Return [x, y] of the center of cell containing provided text 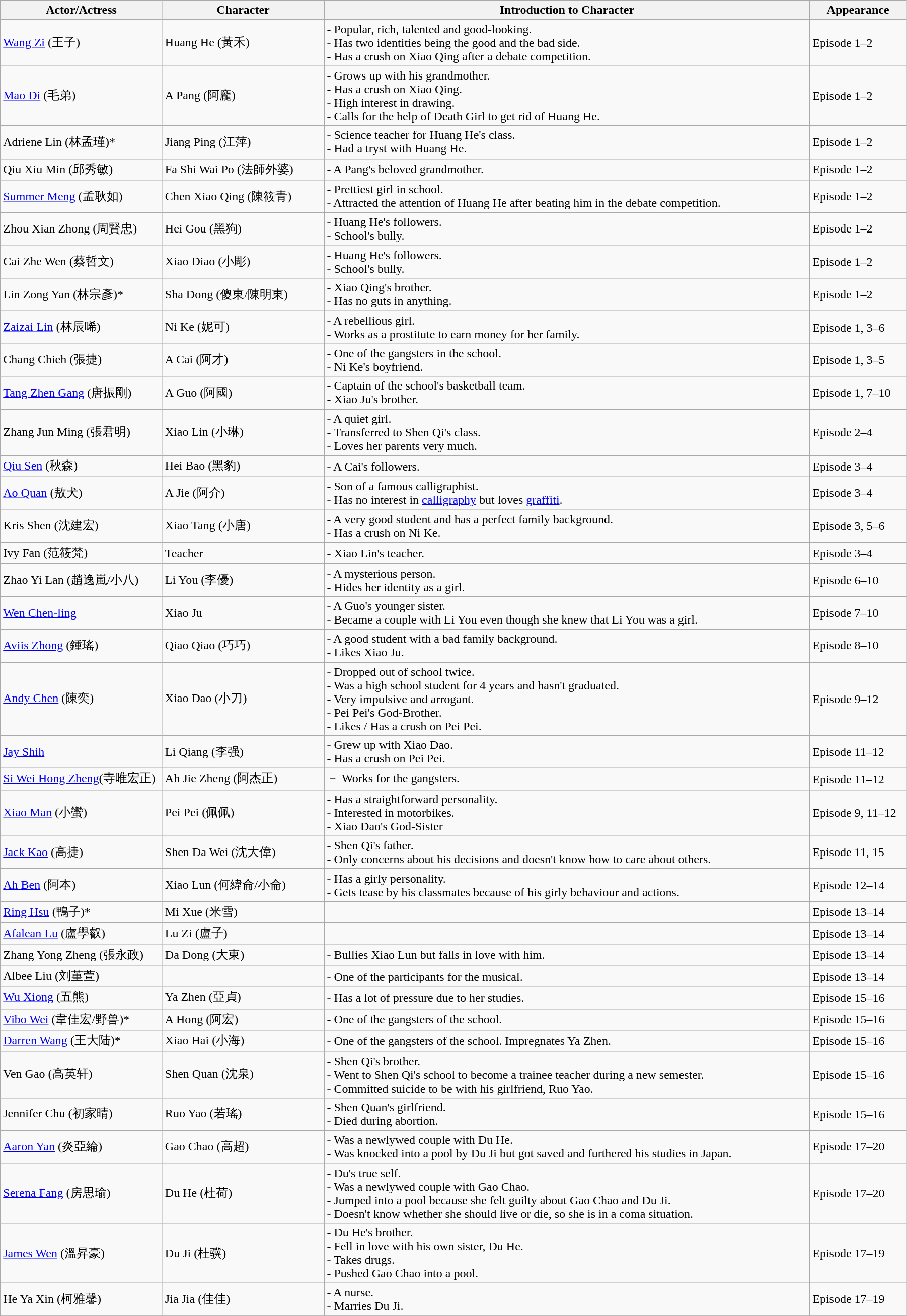
Aviis Zhong (鍾瑤) [82, 645]
- Du He's brother.- Fell in love with his own sister, Du He.- Takes drugs.- Pushed Gao Chao into a pool. [567, 1253]
Episode 12–14 [858, 885]
Li Qiang (李强) [243, 752]
Mao Di (毛弟) [82, 96]
Huang He (黃禾) [243, 43]
Serena Fang (房思瑜) [82, 1194]
A Pang (阿龐) [243, 96]
Andy Chen (陳奕) [82, 699]
Ruo Yao (若瑤) [243, 1114]
Xiao Dao (小刀) [243, 699]
Du Ji (杜骥) [243, 1253]
Zhou Xian Zhong (周賢忠) [82, 229]
Jiang Ping (江萍) [243, 142]
A Hong (阿宏) [243, 1020]
Kris Shen (沈建宏) [82, 526]
Lu Zi (盧子) [243, 934]
- One of the gangsters of the school. Impregnates Ya Zhen. [567, 1041]
- A rebellious girl.- Works as a prostitute to earn money for her family. [567, 327]
A Cai (阿才) [243, 360]
Zhang Yong Zheng (張永政) [82, 955]
Ni Ke (妮可) [243, 327]
Xiao Diao (小彫) [243, 262]
- Science teacher for Huang He's class.- Had a tryst with Huang He. [567, 142]
Qiao Qiao (巧巧) [243, 645]
- Grew up with Xiao Dao.- Has a crush on Pei Pei. [567, 752]
Ah Jie Zheng (阿杰正) [243, 779]
Adriene Lin (林孟瑾)* [82, 142]
- One of the gangsters in the school.- Ni Ke's boyfriend. [567, 360]
Pei Pei (佩佩) [243, 813]
Jack Kao (高捷) [82, 853]
Jia Jia (佳佳) [243, 1299]
Qiu Sen (秋森) [82, 466]
Afalean Lu (盧學叡) [82, 934]
Vibo Wei (韋佳宏/野兽)* [82, 1020]
Teacher [243, 554]
Zaizai Lin (林辰唏) [82, 327]
Cai Zhe Wen (蔡哲文) [82, 262]
Wen Chen-ling [82, 613]
- A Cai's followers. [567, 466]
Actor/Actress [82, 10]
- A mysterious person.- Hides her identity as a girl. [567, 580]
Li You (李優) [243, 580]
- A good student with a bad family background.- Likes Xiao Ju. [567, 645]
Episode 3, 5–6 [858, 526]
Gao Chao (高超) [243, 1146]
Xiao Lin (小琳) [243, 432]
Episode 9–12 [858, 699]
Jennifer Chu (初家晴) [82, 1114]
- A quiet girl.- Transferred to Shen Qi's class.- Loves her parents very much. [567, 432]
Ah Ben (阿本) [82, 885]
Character [243, 10]
- One of the participants for the musical. [567, 976]
Si Wei Hong Zheng(寺唯宏正) [82, 779]
Episode 6–10 [858, 580]
- A Guo's younger sister.- Became a couple with Li You even though she knew that Li You was a girl. [567, 613]
- Xiao Lin's teacher. [567, 554]
Episode 11, 15 [858, 853]
Ao Quan (敖犬) [82, 493]
Tang Zhen Gang (唐振剛) [82, 393]
James Wen (溫昇豪) [82, 1253]
Aaron Yan (炎亞綸) [82, 1146]
Episode 1, 3–5 [858, 360]
- Has a girly personality.- Gets tease by his classmates because of his girly behaviour and actions. [567, 885]
Episode 1, 7–10 [858, 393]
Darren Wang (王大陆)* [82, 1041]
A Jie (阿介) [243, 493]
- A nurse.- Marries Du Ji. [567, 1299]
Episode 8–10 [858, 645]
Introduction to Character [567, 10]
- Has a straightforward personality.- Interested in motorbikes.- Xiao Dao's God-Sister [567, 813]
Zhao Yi Lan (趙逸嵐/小八) [82, 580]
Shen Quan (沈泉) [243, 1074]
- Was a newlywed couple with Du He.- Was knocked into a pool by Du Ji but got saved and furthered his studies in Japan. [567, 1146]
Chen Xiao Qing (陳筱青) [243, 196]
Ivy Fan (范筱梵) [82, 554]
Hei Gou (黑狗) [243, 229]
Xiao Man (小蠻) [82, 813]
Xiao Ju [243, 613]
Xiao Lun (何緯侖/小侖) [243, 885]
Appearance [858, 10]
－ Works for the gangsters. [567, 779]
Hei Bao (黑豹) [243, 466]
- Son of a famous calligraphist.- Has no interest in calligraphy but loves graffiti. [567, 493]
A Guo (阿國) [243, 393]
- One of the gangsters of the school. [567, 1020]
- Bullies Xiao Lun but falls in love with him. [567, 955]
Fa Shi Wai Po (法師外婆) [243, 169]
Episode 1, 3–6 [858, 327]
Ya Zhen (亞貞) [243, 998]
Ring Hsu (鴨子)* [82, 912]
- Shen Qi's father.- Only concerns about his decisions and doesn't know how to care about others. [567, 853]
Shen Da Wei (沈大偉) [243, 853]
- A very good student and has a perfect family background.- Has a crush on Ni Ke. [567, 526]
Albee Liu (刘堇萱) [82, 976]
Summer Meng (孟耿如) [82, 196]
- Captain of the school's basketball team.- Xiao Ju's brother. [567, 393]
Qiu Xiu Min (邱秀敏) [82, 169]
- Has a lot of pressure due to her studies. [567, 998]
- Grows up with his grandmother.- Has a crush on Xiao Qing.- High interest in drawing.- Calls for the help of Death Girl to get rid of Huang He. [567, 96]
Sha Dong (傻東/陳明東) [243, 295]
- Prettiest girl in school.- Attracted the attention of Huang He after beating him in the debate competition. [567, 196]
Du He (杜荷) [243, 1194]
Wang Zi (王子) [82, 43]
Zhang Jun Ming (張君明) [82, 432]
Lin Zong Yan (林宗彥)* [82, 295]
He Ya Xin (柯雅馨) [82, 1299]
Episode 7–10 [858, 613]
Episode 9, 11–12 [858, 813]
Chang Chieh (張捷) [82, 360]
- Xiao Qing's brother.- Has no guts in anything. [567, 295]
Episode 2–4 [858, 432]
Jay Shih [82, 752]
Da Dong (大東) [243, 955]
Xiao Tang (小唐) [243, 526]
- A Pang's beloved grandmother. [567, 169]
Xiao Hai (小海) [243, 1041]
Wu Xiong (五熊) [82, 998]
Mi Xue (米雪) [243, 912]
Ven Gao (高英轩) [82, 1074]
- Shen Quan's girlfriend.- Died during abortion. [567, 1114]
